Search for the cell housing the specified text and yield its (X, Y) center coordinate. 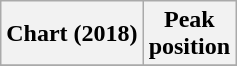
Peakposition (189, 34)
Chart (2018) (72, 34)
